Pinpoint the cell where the given text exists, returning its [x, y] midpoint coordinate. 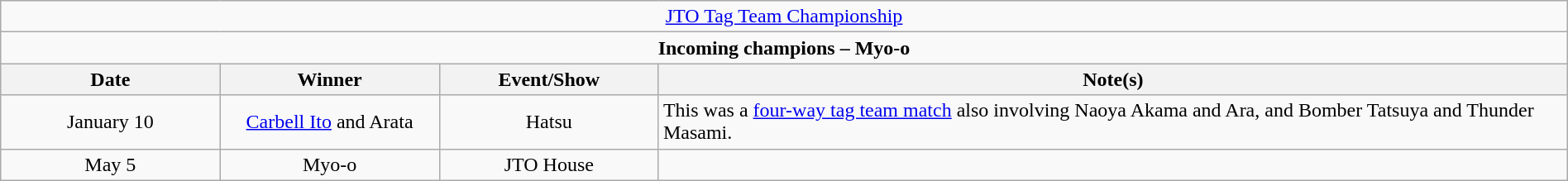
Winner [329, 79]
JTO House [549, 164]
This was a four-way tag team match also involving Naoya Akama and Ara, and Bomber Tatsuya and Thunder Masami. [1113, 122]
Event/Show [549, 79]
JTO Tag Team Championship [784, 17]
Myo-o [329, 164]
May 5 [111, 164]
January 10 [111, 122]
Carbell Ito and Arata [329, 122]
Note(s) [1113, 79]
Incoming champions – Myo-o [784, 48]
Hatsu [549, 122]
Date [111, 79]
